Output the [x, y] coordinate of the center of the cell containing the given text.  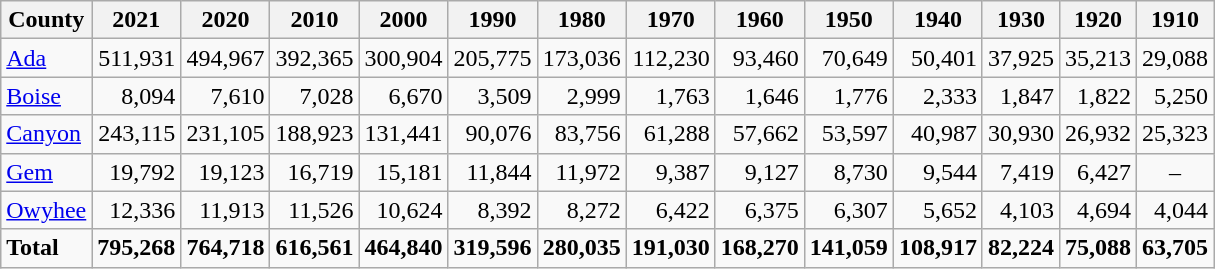
1990 [492, 20]
63,705 [1176, 248]
1,776 [848, 96]
35,213 [1098, 58]
2,333 [938, 96]
15,181 [404, 172]
12,336 [136, 210]
1940 [938, 20]
2021 [136, 20]
Owyhee [46, 210]
53,597 [848, 134]
– [1176, 172]
16,719 [314, 172]
61,288 [670, 134]
11,844 [492, 172]
6,375 [760, 210]
30,930 [1020, 134]
8,272 [582, 210]
1,763 [670, 96]
6,422 [670, 210]
231,105 [226, 134]
188,923 [314, 134]
2000 [404, 20]
40,987 [938, 134]
205,775 [492, 58]
3,509 [492, 96]
5,652 [938, 210]
Ada [46, 58]
26,932 [1098, 134]
1,822 [1098, 96]
280,035 [582, 248]
108,917 [938, 248]
764,718 [226, 248]
173,036 [582, 58]
6,307 [848, 210]
Boise [46, 96]
19,123 [226, 172]
29,088 [1176, 58]
93,460 [760, 58]
9,387 [670, 172]
70,649 [848, 58]
7,028 [314, 96]
795,268 [136, 248]
9,544 [938, 172]
8,730 [848, 172]
494,967 [226, 58]
8,094 [136, 96]
Canyon [46, 134]
392,365 [314, 58]
243,115 [136, 134]
131,441 [404, 134]
8,392 [492, 210]
112,230 [670, 58]
57,662 [760, 134]
300,904 [404, 58]
25,323 [1176, 134]
1980 [582, 20]
11,526 [314, 210]
5,250 [1176, 96]
2010 [314, 20]
4,044 [1176, 210]
83,756 [582, 134]
464,840 [404, 248]
1950 [848, 20]
County [46, 20]
1920 [1098, 20]
4,103 [1020, 210]
168,270 [760, 248]
Total [46, 248]
1930 [1020, 20]
6,670 [404, 96]
50,401 [938, 58]
19,792 [136, 172]
75,088 [1098, 248]
4,694 [1098, 210]
2,999 [582, 96]
616,561 [314, 248]
1,847 [1020, 96]
2020 [226, 20]
90,076 [492, 134]
11,913 [226, 210]
1970 [670, 20]
7,610 [226, 96]
Gem [46, 172]
10,624 [404, 210]
6,427 [1098, 172]
11,972 [582, 172]
7,419 [1020, 172]
141,059 [848, 248]
37,925 [1020, 58]
1910 [1176, 20]
1,646 [760, 96]
511,931 [136, 58]
9,127 [760, 172]
1960 [760, 20]
82,224 [1020, 248]
319,596 [492, 248]
191,030 [670, 248]
